Search for the cell housing the specified text and yield its (x, y) center coordinate. 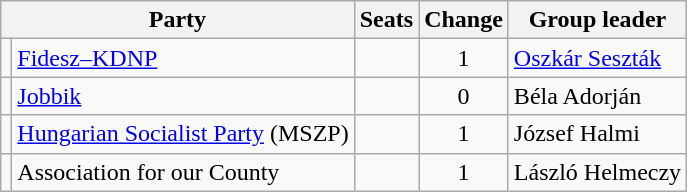
József Halmi (597, 134)
Hungarian Socialist Party (MSZP) (183, 134)
László Helmeczy (597, 172)
Association for our County (183, 172)
Change (464, 20)
Béla Adorján (597, 96)
0 (464, 96)
Oszkár Seszták (597, 58)
Fidesz–KDNP (183, 58)
Party (178, 20)
Seats (386, 20)
Group leader (597, 20)
Jobbik (183, 96)
